Provide the [x, y] coordinate of the cell's center where the given text is located.  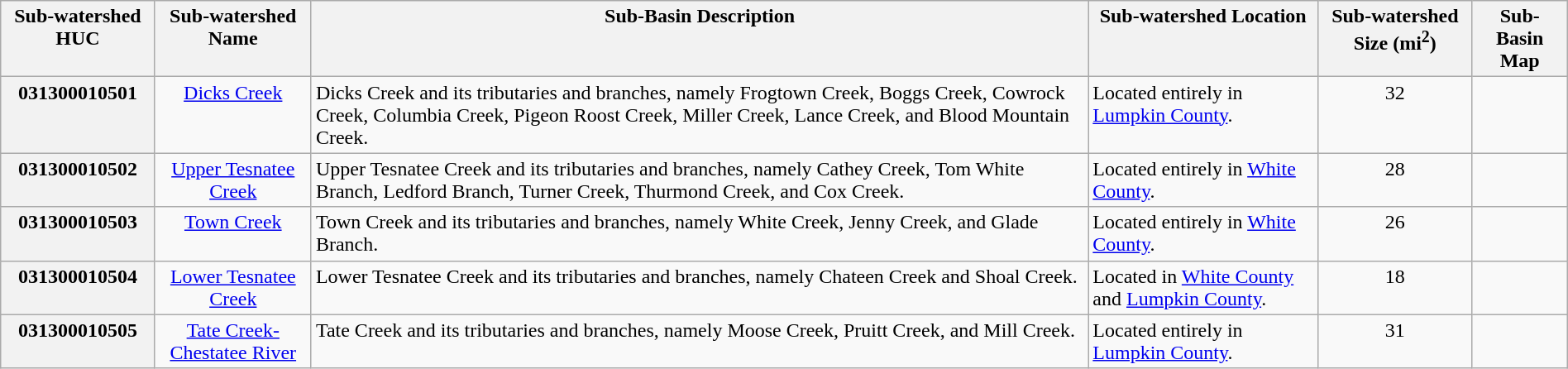
Sub-Basin Description [700, 39]
Tate Creek and its tributaries and branches, namely Moose Creek, Pruitt Creek, and Mill Creek. [700, 341]
031300010505 [78, 341]
26 [1394, 233]
Tate Creek-Chestatee River [233, 341]
Town Creek [233, 233]
Sub-watershed Name [233, 39]
Located in White County and Lumpkin County. [1203, 288]
Lower Tesnatee Creek [233, 288]
Sub-watershed Size (mi2) [1394, 39]
Lower Tesnatee Creek and its tributaries and branches, namely Chateen Creek and Shoal Creek. [700, 288]
031300010502 [78, 180]
Sub-Basin Map [1520, 39]
Dicks Creek [233, 115]
28 [1394, 180]
031300010501 [78, 115]
Upper Tesnatee Creek [233, 180]
031300010504 [78, 288]
Sub-watershed Location [1203, 39]
Town Creek and its tributaries and branches, namely White Creek, Jenny Creek, and Glade Branch. [700, 233]
32 [1394, 115]
Sub-watershed HUC [78, 39]
31 [1394, 341]
18 [1394, 288]
031300010503 [78, 233]
